Detect which cell encompasses the target text, then output its [X, Y] center coordinate. 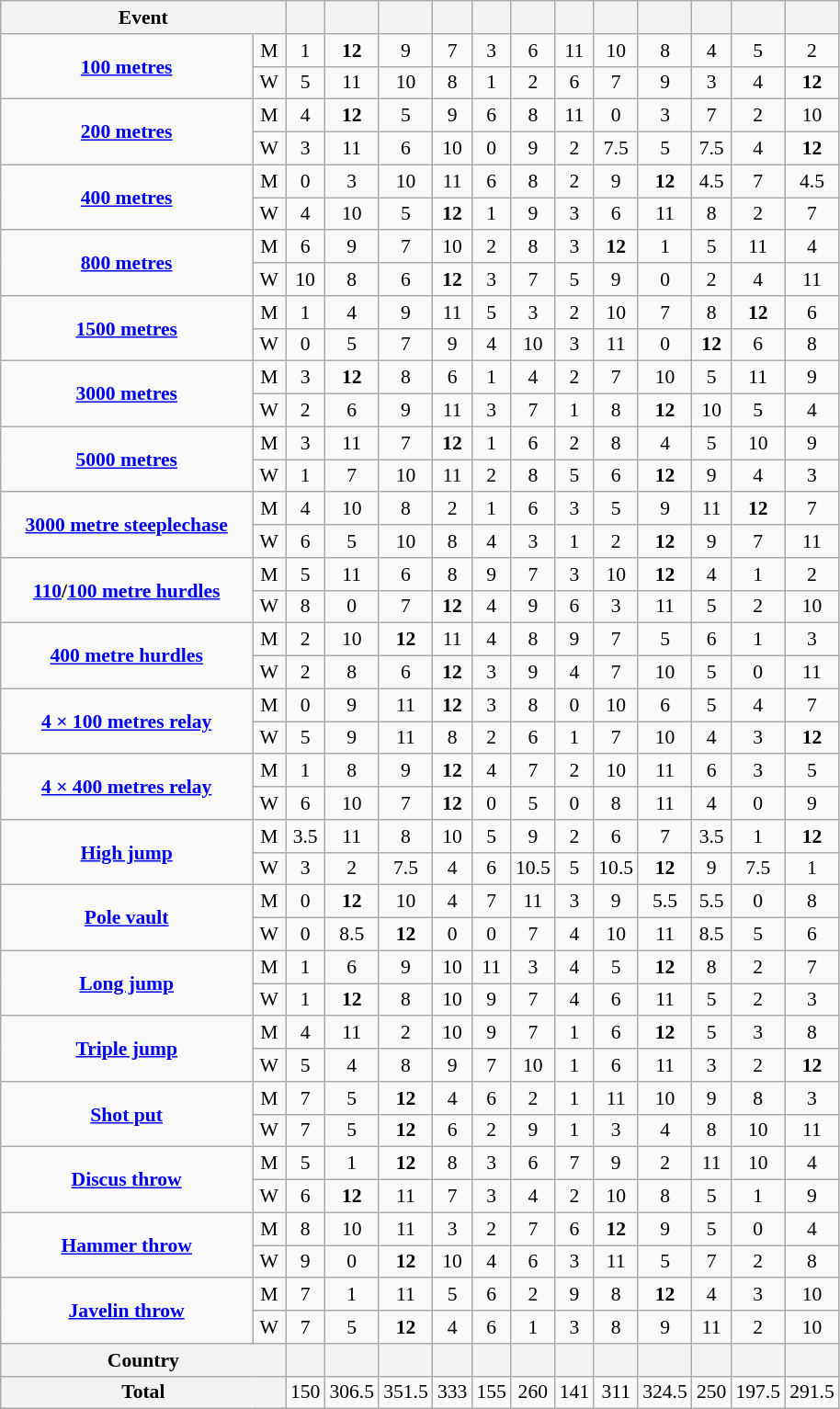
155 [491, 1392]
141 [575, 1392]
3000 metre steeplechase [127, 526]
197.5 [757, 1392]
High jump [127, 853]
Triple jump [127, 1050]
Event [143, 17]
4 × 400 metres relay [127, 787]
110/100 metre hurdles [127, 590]
400 metre hurdles [127, 656]
351.5 [406, 1392]
100 metres [127, 66]
400 metres [127, 197]
260 [533, 1392]
4 × 100 metres relay [127, 721]
311 [616, 1392]
1500 metres [127, 329]
150 [305, 1392]
Hammer throw [127, 1244]
250 [711, 1392]
Pole vault [127, 917]
291.5 [812, 1392]
324.5 [665, 1392]
3000 metres [127, 393]
Country [143, 1360]
Javelin throw [127, 1311]
333 [452, 1392]
Discus throw [127, 1180]
Total [143, 1392]
Long jump [127, 983]
Shot put [127, 1114]
5000 metres [127, 460]
800 metres [127, 263]
306.5 [351, 1392]
200 metres [127, 132]
